Detect which cell encompasses the target text, then output its [x, y] center coordinate. 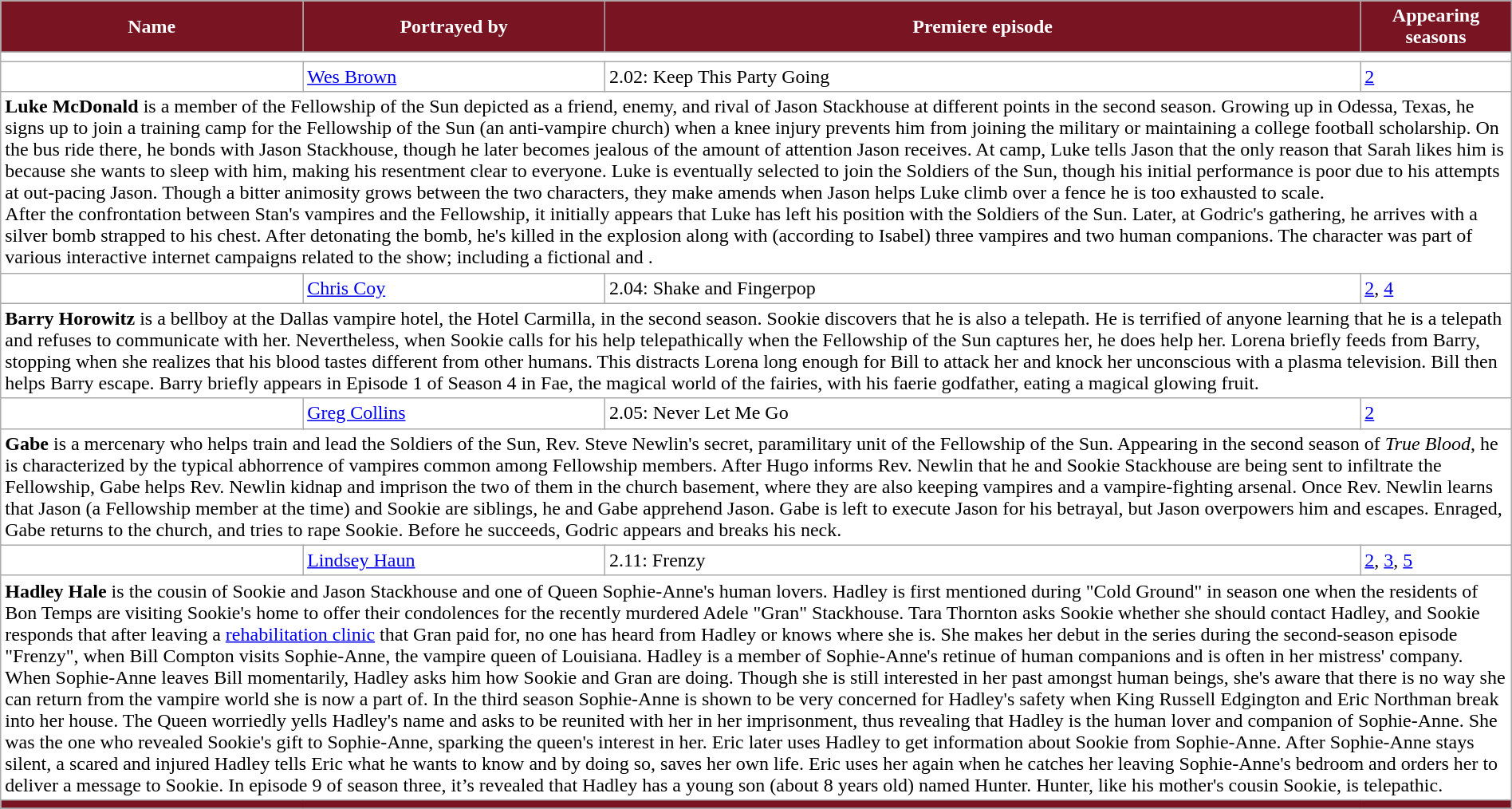
2.04: Shake and Fingerpop [982, 288]
2.02: Keep This Party Going [982, 77]
Greg Collins [455, 413]
Portrayed by [455, 27]
Chris Coy [455, 288]
2.11: Frenzy [982, 560]
Premiere episode [982, 27]
Appearing seasons [1435, 27]
2.05: Never Let Me Go [982, 413]
2, 3, 5 [1435, 560]
2, 4 [1435, 288]
Wes Brown [455, 77]
Lindsey Haun [455, 560]
Name [152, 27]
